Pinpoint the cell where the given text exists, returning its [x, y] midpoint coordinate. 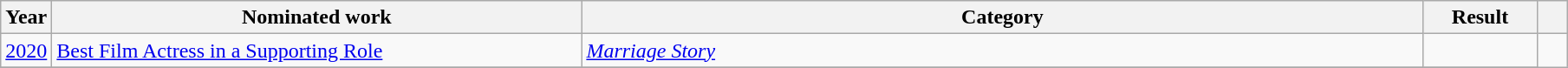
Marriage Story [1002, 51]
Category [1002, 17]
Result [1480, 17]
Nominated work [317, 17]
2020 [26, 51]
Year [26, 17]
Best Film Actress in a Supporting Role [317, 51]
